Identify which cell holds the provided text, then report its [x, y] central coordinate. 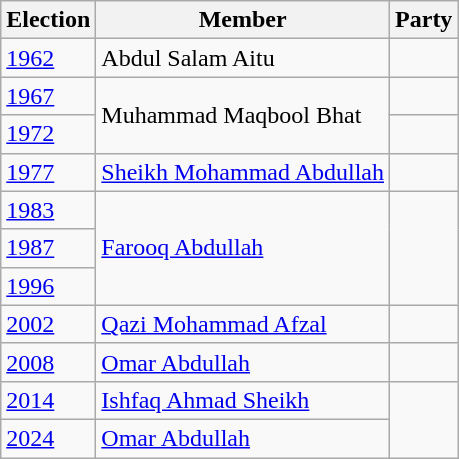
2008 [48, 362]
Sheikh Mohammad Abdullah [243, 172]
Party [424, 20]
2002 [48, 324]
1977 [48, 172]
Muhammad Maqbool Bhat [243, 115]
1987 [48, 248]
1996 [48, 286]
1962 [48, 58]
2024 [48, 438]
1983 [48, 210]
1967 [48, 96]
Election [48, 20]
Abdul Salam Aitu [243, 58]
Ishfaq Ahmad Sheikh [243, 400]
Member [243, 20]
Farooq Abdullah [243, 248]
Qazi Mohammad Afzal [243, 324]
2014 [48, 400]
1972 [48, 134]
